From the cell containing the given text, extract its center point as [X, Y] coordinate. 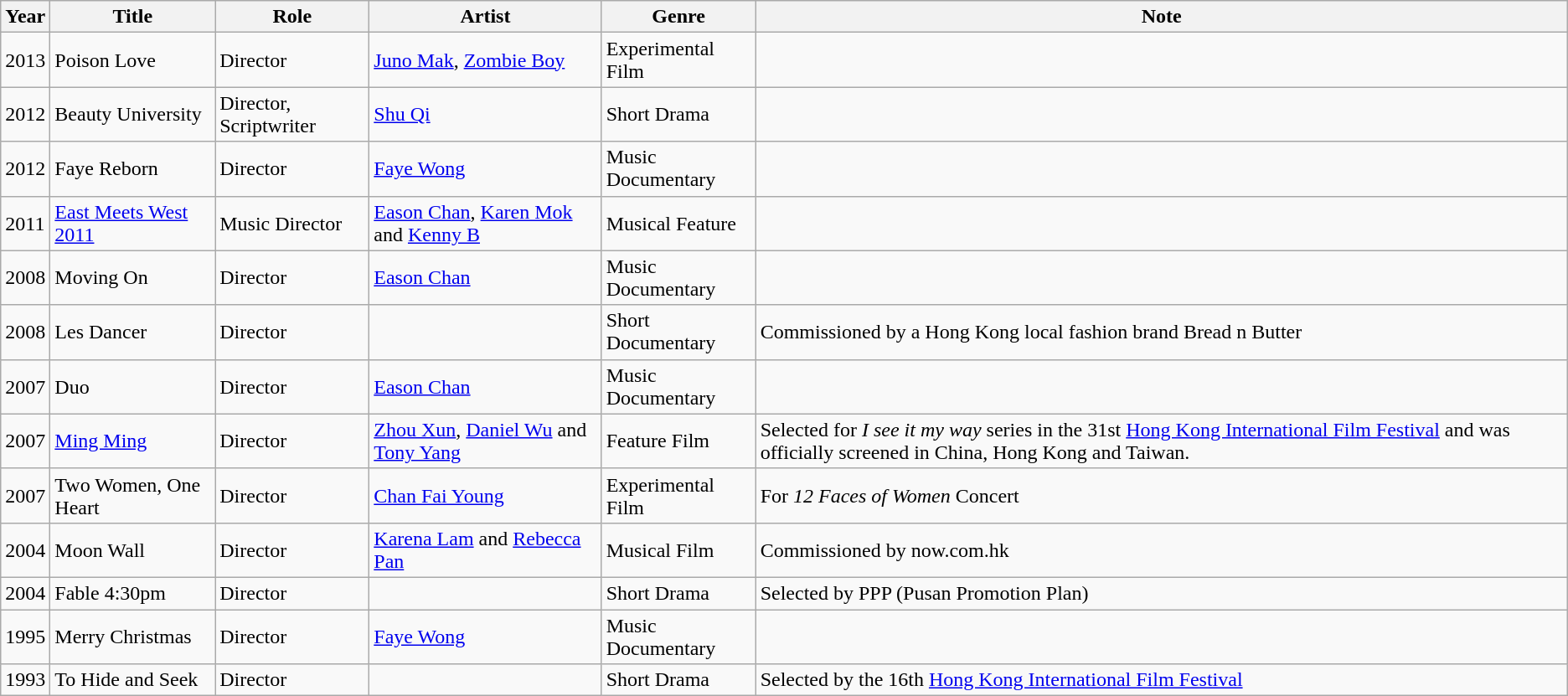
Commissioned by a Hong Kong local fashion brand Bread n Butter [1161, 332]
Selected by the 16th Hong Kong International Film Festival [1161, 680]
2011 [25, 223]
Musical Feature [678, 223]
Les Dancer [132, 332]
Ming Ming [132, 441]
Musical Film [678, 549]
Selected for I see it my way series in the 31st Hong Kong International Film Festival and was officially screened in China, Hong Kong and Taiwan. [1161, 441]
Music Director [292, 223]
Director, Scriptwriter [292, 114]
Role [292, 17]
Two Women, One Heart [132, 496]
To Hide and Seek [132, 680]
1993 [25, 680]
Duo [132, 387]
Faye Reborn [132, 169]
Eason Chan, Karen Mok and Kenny B [486, 223]
Beauty University [132, 114]
Feature Film [678, 441]
Note [1161, 17]
Genre [678, 17]
Shu Qi [486, 114]
Fable 4:30pm [132, 593]
Juno Mak, Zombie Boy [486, 60]
East Meets West 2011 [132, 223]
For 12 Faces of Women Concert [1161, 496]
Title [132, 17]
Commissioned by now.com.hk [1161, 549]
Zhou Xun, Daniel Wu and Tony Yang [486, 441]
1995 [25, 637]
Moving On [132, 278]
Karena Lam and Rebecca Pan [486, 549]
Selected by PPP (Pusan Promotion Plan) [1161, 593]
Moon Wall [132, 549]
Poison Love [132, 60]
Year [25, 17]
Artist [486, 17]
2013 [25, 60]
Merry Christmas [132, 637]
Short Documentary [678, 332]
Chan Fai Young [486, 496]
